Return (x, y) of the center of cell containing provided text 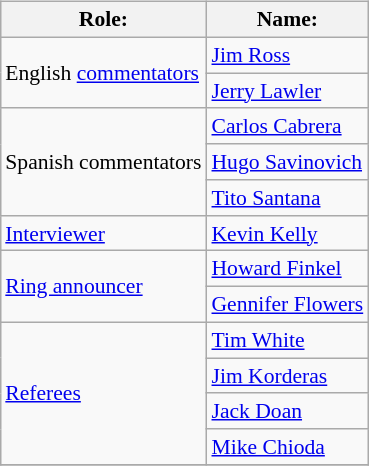
Jack Doan (287, 411)
English commentators (103, 72)
Tito Santana (287, 198)
Ring announcer (103, 286)
Jim Korderas (287, 376)
Referees (103, 393)
Carlos Cabrera (287, 126)
Spanish commentators (103, 162)
Mike Chioda (287, 447)
Name: (287, 20)
Role: (103, 20)
Jerry Lawler (287, 91)
Tim White (287, 340)
Kevin Kelly (287, 233)
Gennifer Flowers (287, 305)
Interviewer (103, 233)
Jim Ross (287, 55)
Howard Finkel (287, 269)
Hugo Savinovich (287, 162)
